Scan for the cell matching the given text and deliver its (X, Y) coordinate at center. 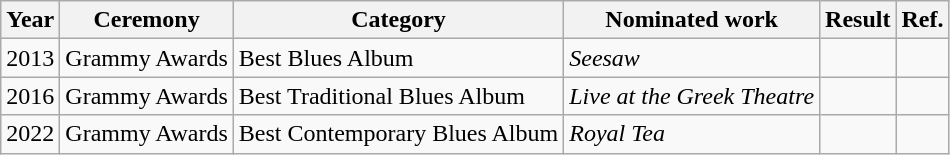
Ref. (922, 20)
2016 (30, 96)
Seesaw (692, 58)
Royal Tea (692, 134)
Year (30, 20)
Ceremony (147, 20)
Live at the Greek Theatre (692, 96)
Best Traditional Blues Album (398, 96)
Best Contemporary Blues Album (398, 134)
Best Blues Album (398, 58)
Category (398, 20)
2022 (30, 134)
Nominated work (692, 20)
2013 (30, 58)
Result (858, 20)
